Extract the (X, Y) coordinate from the center of the cell holding the provided text.  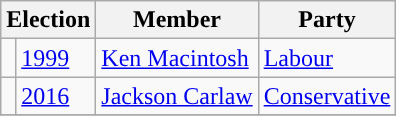
Party (327, 20)
2016 (56, 96)
Conservative (327, 96)
Ken Macintosh (177, 58)
Jackson Carlaw (177, 96)
1999 (56, 58)
Election (48, 20)
Labour (327, 58)
Member (177, 20)
